Find where the given text appears and provide that cell's center as (x, y) coordinate. 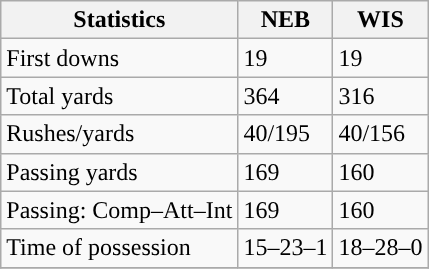
316 (380, 96)
18–28–0 (380, 248)
40/156 (380, 134)
15–23–1 (286, 248)
WIS (380, 20)
NEB (286, 20)
40/195 (286, 134)
Passing: Comp–Att–Int (120, 210)
Passing yards (120, 172)
364 (286, 96)
Time of possession (120, 248)
First downs (120, 58)
Rushes/yards (120, 134)
Total yards (120, 96)
Statistics (120, 20)
